Pinpoint the cell where the given text exists, returning its [X, Y] midpoint coordinate. 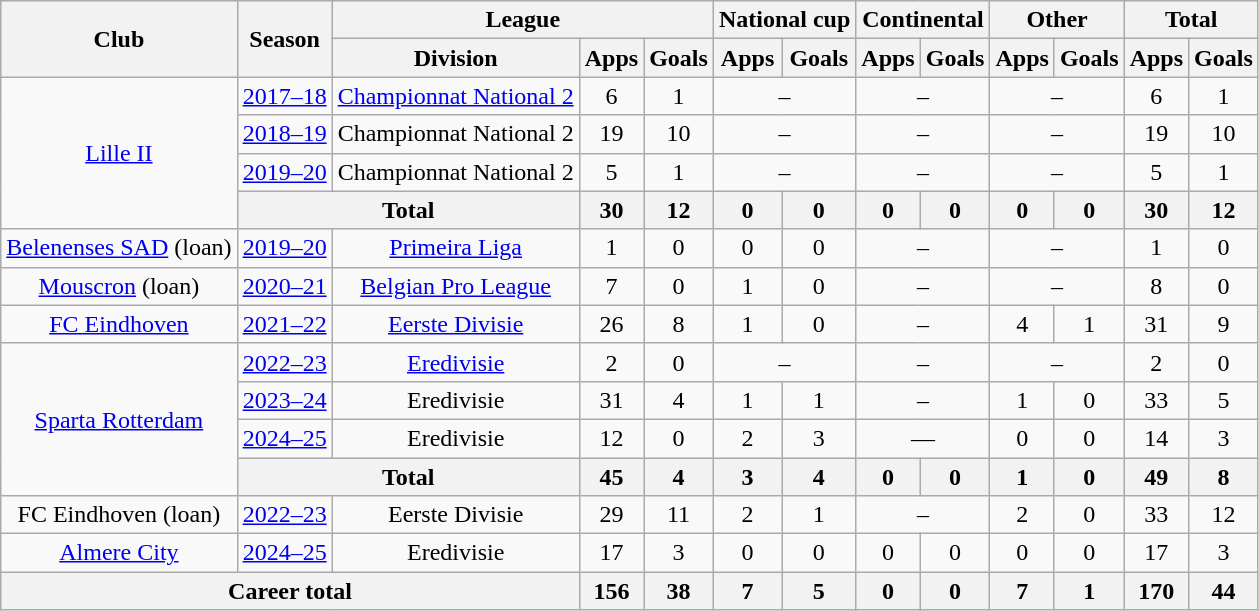
Primeira Liga [456, 248]
National cup [784, 20]
Club [119, 39]
11 [679, 515]
Career total [290, 591]
38 [679, 591]
2017–18 [284, 96]
26 [611, 324]
Other [1057, 20]
Sparta Rotterdam [119, 419]
Belenenses SAD (loan) [119, 248]
Mouscron (loan) [119, 286]
— [923, 438]
2020–21 [284, 286]
9 [1224, 324]
29 [611, 515]
156 [611, 591]
44 [1224, 591]
Continental [923, 20]
45 [611, 477]
49 [1156, 477]
FC Eindhoven [119, 324]
League [522, 20]
170 [1156, 591]
Lille II [119, 153]
14 [1156, 438]
Belgian Pro League [456, 286]
2021–22 [284, 324]
Division [456, 58]
FC Eindhoven (loan) [119, 515]
Almere City [119, 553]
Season [284, 39]
2023–24 [284, 400]
2018–19 [284, 134]
